Return the (X, Y) coordinate for the center point of the cell that contains the specified text.  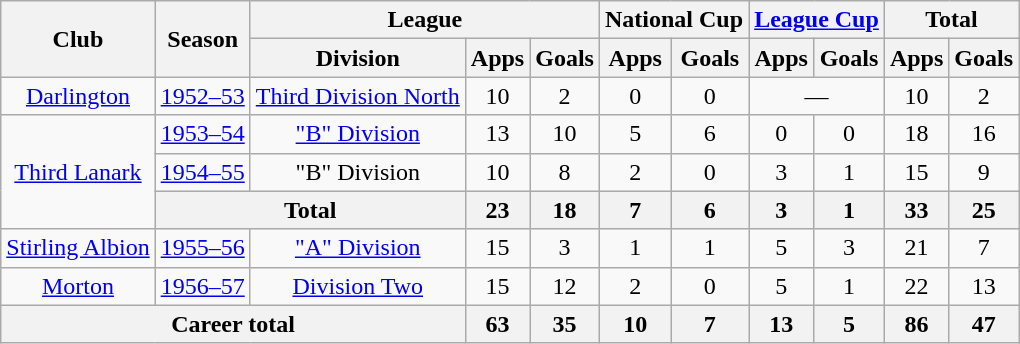
League (424, 20)
League Cup (817, 20)
Third Division North (358, 96)
22 (916, 286)
National Cup (674, 20)
Division (358, 58)
"A" Division (358, 248)
63 (497, 324)
1956–57 (202, 286)
23 (497, 210)
1955–56 (202, 248)
1954–55 (202, 172)
Division Two (358, 286)
35 (565, 324)
16 (984, 134)
Morton (78, 286)
86 (916, 324)
25 (984, 210)
1953–54 (202, 134)
8 (565, 172)
9 (984, 172)
— (817, 96)
Club (78, 39)
1952–53 (202, 96)
Third Lanark (78, 172)
12 (565, 286)
Stirling Albion (78, 248)
47 (984, 324)
Season (202, 39)
21 (916, 248)
33 (916, 210)
Career total (234, 324)
Darlington (78, 96)
